Provide the (X, Y) coordinate of the cell's center where the given text is located.  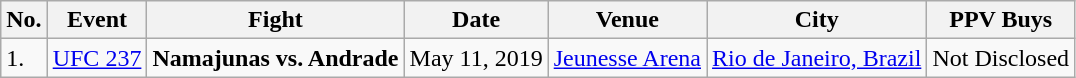
Not Disclosed (1001, 58)
No. (24, 20)
1. (24, 58)
City (817, 20)
Event (97, 20)
Rio de Janeiro, Brazil (817, 58)
UFC 237 (97, 58)
Jeunesse Arena (627, 58)
Venue (627, 20)
Date (476, 20)
May 11, 2019 (476, 58)
Fight (276, 20)
Namajunas vs. Andrade (276, 58)
PPV Buys (1001, 20)
